Capture the cell that displays the provided text and extract its [X, Y] central coordinate. 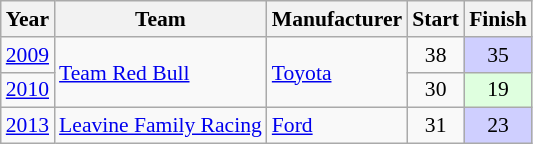
31 [436, 126]
Manufacturer [337, 19]
Ford [337, 126]
2013 [28, 126]
30 [436, 90]
35 [498, 55]
19 [498, 90]
Team Red Bull [160, 72]
Leavine Family Racing [160, 126]
Toyota [337, 72]
Team [160, 19]
2010 [28, 90]
38 [436, 55]
Start [436, 19]
2009 [28, 55]
Finish [498, 19]
23 [498, 126]
Year [28, 19]
